Detect which cell encompasses the target text, then output its (x, y) center coordinate. 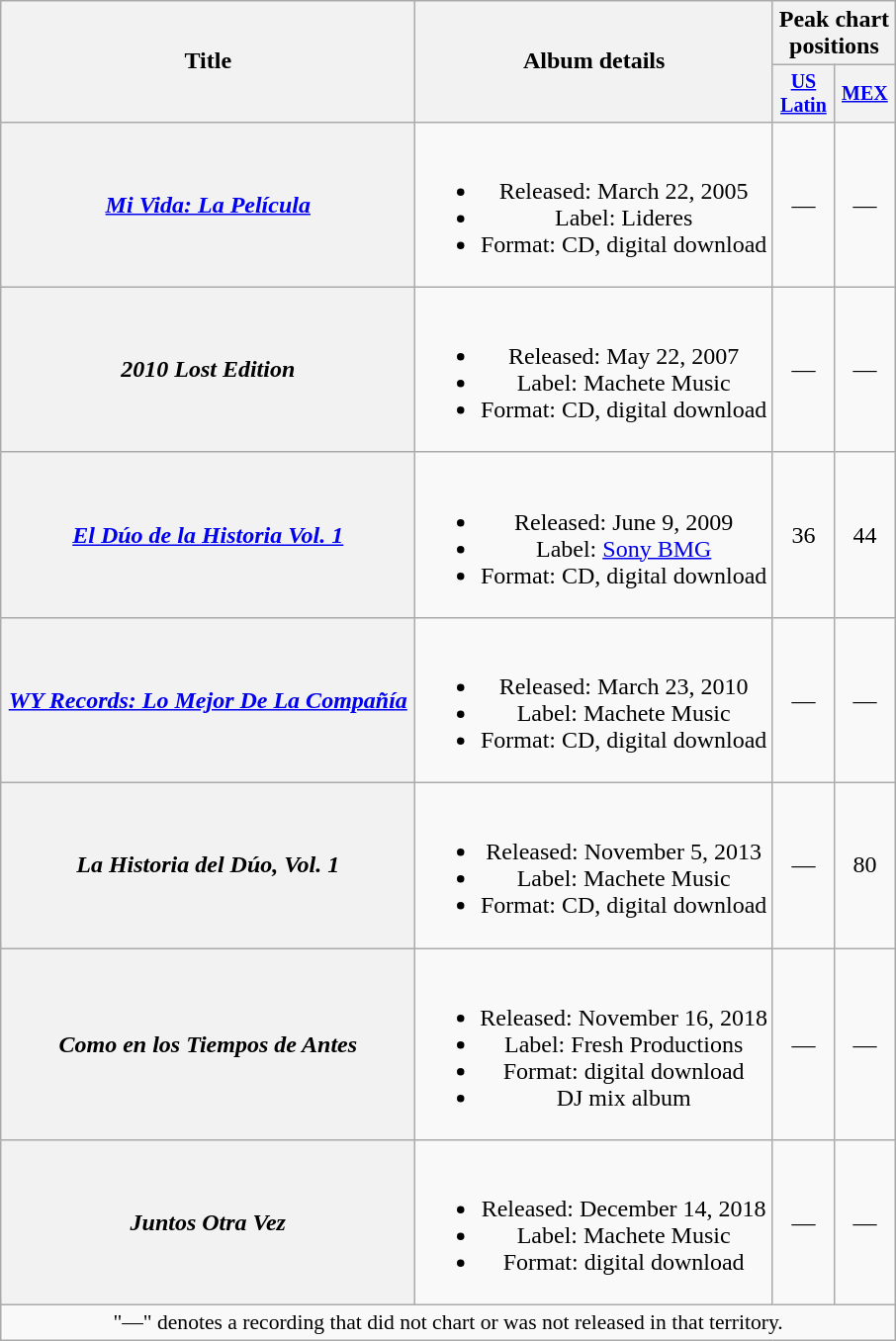
Released: November 16, 2018Label: Fresh ProductionsFormat: digital downloadDJ mix album (594, 1044)
Released: March 23, 2010Label: Machete MusicFormat: CD, digital download (594, 700)
Released: June 9, 2009Label: Sony BMGFormat: CD, digital download (594, 534)
WY Records: Lo Mejor De La Compañía (208, 700)
USLatin (803, 93)
Released: March 22, 2005Label: LideresFormat: CD, digital download (594, 204)
44 (864, 534)
80 (864, 866)
Peak chart positions (834, 34)
"—" denotes a recording that did not chart or was not released in that territory. (449, 1323)
Title (208, 61)
MEX (864, 93)
Juntos Otra Vez (208, 1222)
Como en los Tiempos de Antes (208, 1044)
El Dúo de la Historia Vol. 1 (208, 534)
2010 Lost Edition (208, 370)
36 (803, 534)
Album details (594, 61)
Mi Vida: La Película (208, 204)
Released: December 14, 2018Label: Machete MusicFormat: digital download (594, 1222)
Released: May 22, 2007Label: Machete MusicFormat: CD, digital download (594, 370)
Released: November 5, 2013Label: Machete MusicFormat: CD, digital download (594, 866)
La Historia del Dúo, Vol. 1 (208, 866)
